Search for the cell housing the specified text and yield its (X, Y) center coordinate. 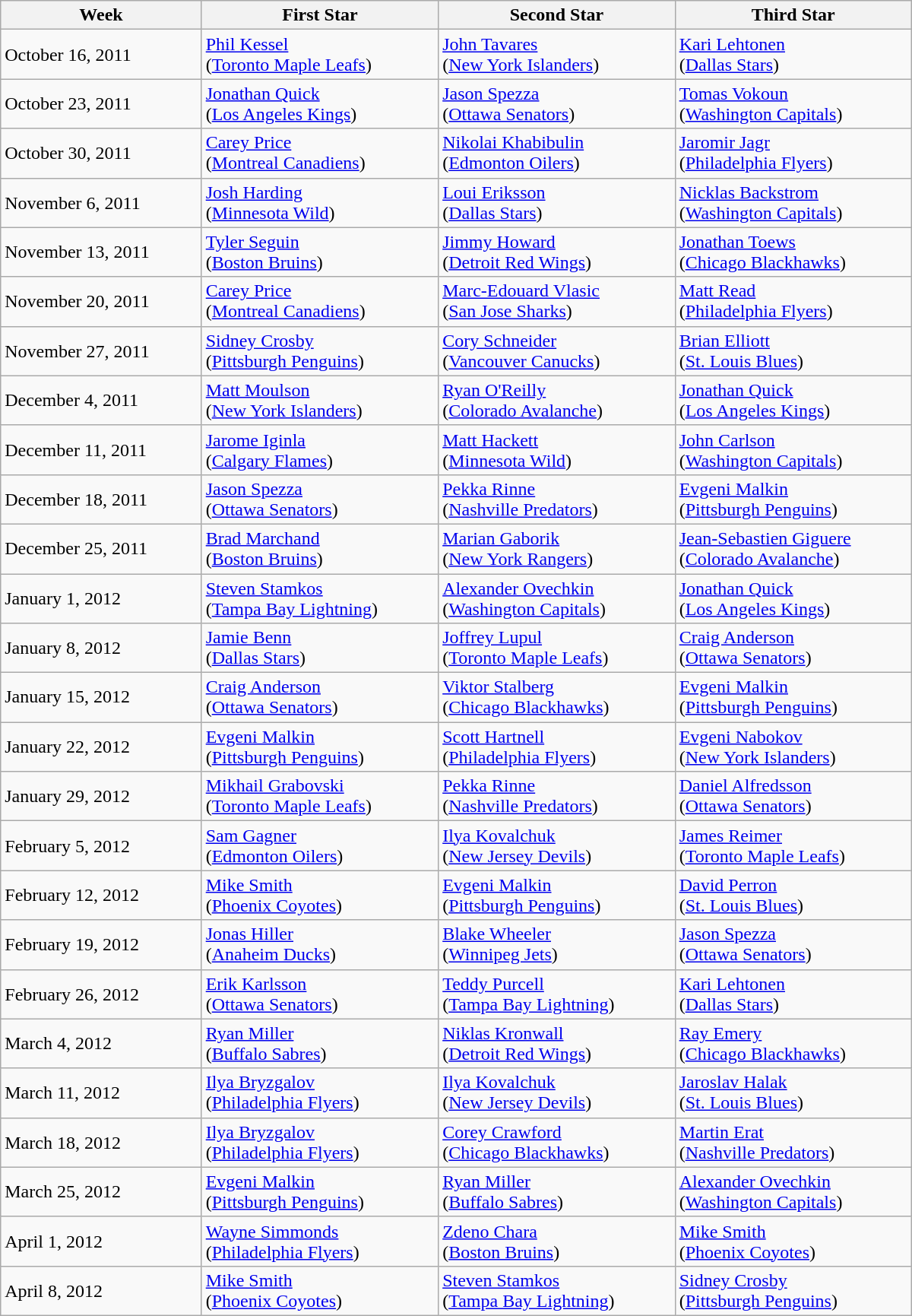
Jean-Sebastien Giguere(Colorado Avalanche) (793, 549)
March 18, 2012 (101, 1142)
Jonathan Toews(Chicago Blackhawks) (793, 252)
Week (101, 15)
February 12, 2012 (101, 896)
January 29, 2012 (101, 797)
Phil Kessel(Toronto Maple Leafs) (319, 55)
Third Star (793, 15)
Wayne Simmonds(Philadelphia Flyers) (319, 1241)
Tomas Vokoun(Washington Capitals) (793, 103)
Cory Schneider(Vancouver Canucks) (556, 351)
Tyler Seguin(Boston Bruins) (319, 252)
January 1, 2012 (101, 598)
Daniel Alfredsson(Ottawa Senators) (793, 797)
Matt Read(Philadelphia Flyers) (793, 301)
Blake Wheeler(Winnipeg Jets) (556, 944)
Zdeno Chara(Boston Bruins) (556, 1241)
Niklas Kronwall(Detroit Red Wings) (556, 1043)
Nikolai Khabibulin(Edmonton Oilers) (556, 154)
Teddy Purcell(Tampa Bay Lightning) (556, 994)
January 8, 2012 (101, 648)
Joffrey Lupul(Toronto Maple Leafs) (556, 648)
Nicklas Backstrom(Washington Capitals) (793, 202)
Matt Moulson(New York Islanders) (319, 400)
James Reimer(Toronto Maple Leafs) (793, 845)
Marian Gaborik(New York Rangers) (556, 549)
February 5, 2012 (101, 845)
December 18, 2011 (101, 499)
Marc-Edouard Vlasic(San Jose Sharks) (556, 301)
Josh Harding(Minnesota Wild) (319, 202)
David Perron(St. Louis Blues) (793, 896)
January 15, 2012 (101, 698)
Evgeni Nabokov(New York Islanders) (793, 747)
April 1, 2012 (101, 1241)
John Carlson(Washington Capitals) (793, 450)
March 11, 2012 (101, 1093)
Erik Karlsson(Ottawa Senators) (319, 994)
December 11, 2011 (101, 450)
Ryan O'Reilly(Colorado Avalanche) (556, 400)
Jonas Hiller(Anaheim Ducks) (319, 944)
Jamie Benn(Dallas Stars) (319, 648)
Matt Hackett(Minnesota Wild) (556, 450)
November 27, 2011 (101, 351)
Viktor Stalberg(Chicago Blackhawks) (556, 698)
Jarome Iginla(Calgary Flames) (319, 450)
Brad Marchand(Boston Bruins) (319, 549)
October 23, 2011 (101, 103)
February 19, 2012 (101, 944)
March 4, 2012 (101, 1043)
Jimmy Howard(Detroit Red Wings) (556, 252)
Scott Hartnell(Philadelphia Flyers) (556, 747)
Ray Emery(Chicago Blackhawks) (793, 1043)
November 6, 2011 (101, 202)
First Star (319, 15)
Loui Eriksson(Dallas Stars) (556, 202)
Brian Elliott(St. Louis Blues) (793, 351)
Mikhail Grabovski(Toronto Maple Leafs) (319, 797)
February 26, 2012 (101, 994)
November 13, 2011 (101, 252)
March 25, 2012 (101, 1192)
December 4, 2011 (101, 400)
Second Star (556, 15)
Sam Gagner(Edmonton Oilers) (319, 845)
Jaromir Jagr(Philadelphia Flyers) (793, 154)
October 16, 2011 (101, 55)
Jaroslav Halak(St. Louis Blues) (793, 1093)
Martin Erat(Nashville Predators) (793, 1142)
April 8, 2012 (101, 1291)
November 20, 2011 (101, 301)
January 22, 2012 (101, 747)
October 30, 2011 (101, 154)
Corey Crawford(Chicago Blackhawks) (556, 1142)
December 25, 2011 (101, 549)
John Tavares(New York Islanders) (556, 55)
